Return the [X, Y] coordinate for the center point of the cell that contains the specified text.  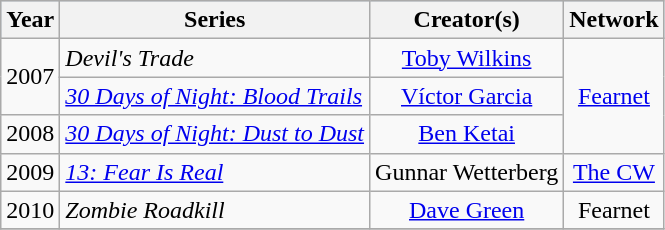
Toby Wilkins [467, 58]
Víctor Garcia [467, 96]
Year [30, 20]
13: Fear Is Real [215, 172]
Series [215, 20]
Dave Green [467, 210]
30 Days of Night: Blood Trails [215, 96]
Ben Ketai [467, 134]
Creator(s) [467, 20]
Zombie Roadkill [215, 210]
The CW [614, 172]
Gunnar Wetterberg [467, 172]
2010 [30, 210]
2007 [30, 77]
30 Days of Night: Dust to Dust [215, 134]
2009 [30, 172]
2008 [30, 134]
Devil's Trade [215, 58]
Network [614, 20]
